Extract the (x, y) coordinate from the center of the cell holding the provided text.  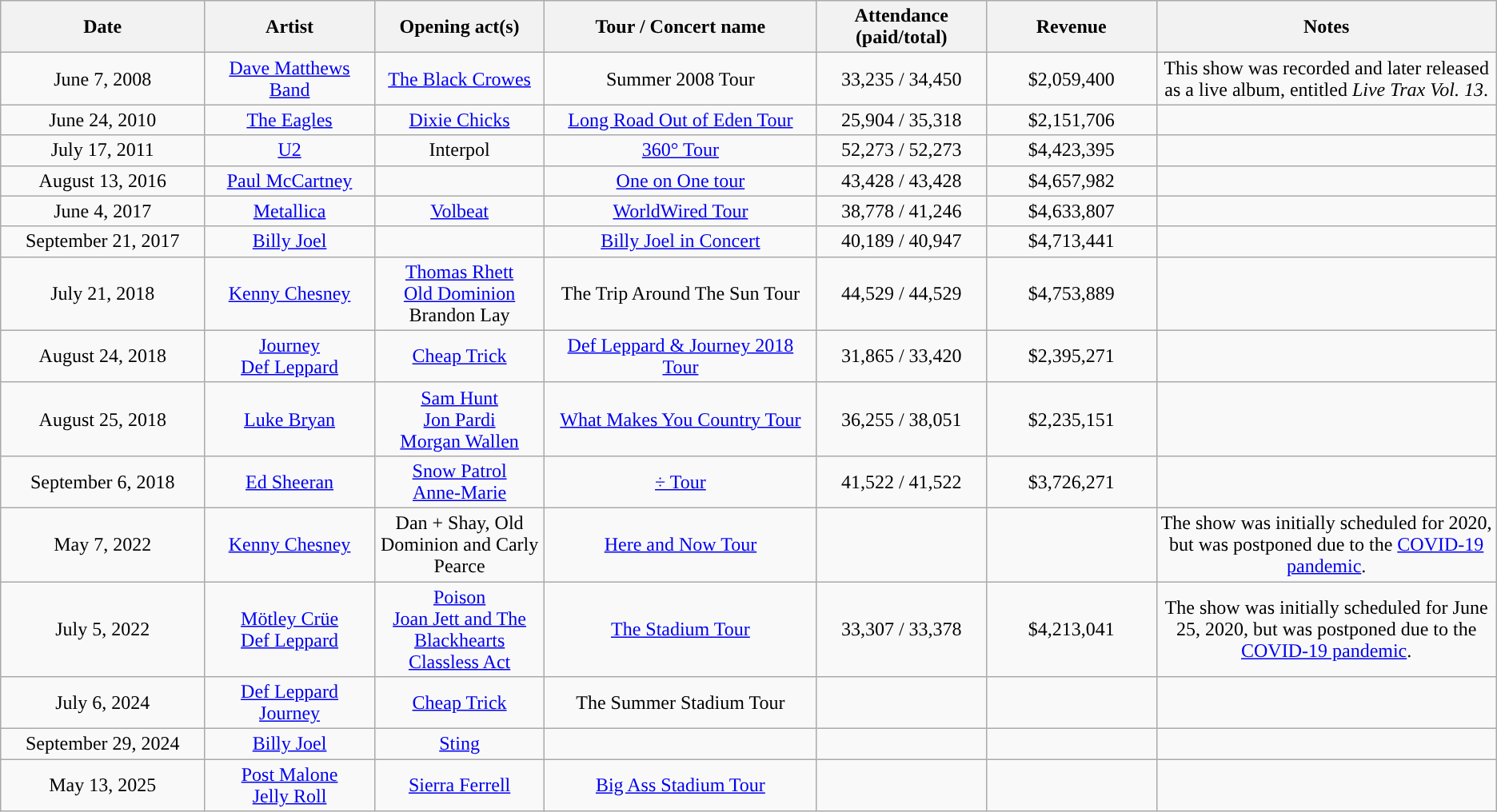
Paul McCartney (289, 181)
The Summer Stadium Tour (681, 703)
Dixie Chicks (459, 120)
Interpol (459, 150)
Thomas RhettOld DominionBrandon Lay (459, 293)
The show was initially scheduled for June 25, 2020, but was postponed due to the COVID-19 pandemic. (1326, 630)
44,529 / 44,529 (902, 293)
$4,213,041 (1072, 630)
Date (102, 27)
PoisonJoan Jett and The BlackheartsClassless Act (459, 630)
Ed Sheeran (289, 481)
June 24, 2010 (102, 120)
Luke Bryan (289, 419)
August 13, 2016 (102, 181)
June 7, 2008 (102, 78)
What Makes You Country Tour (681, 419)
The Trip Around The Sun Tour (681, 293)
Mötley Crüe Def Leppard (289, 630)
July 17, 2011 (102, 150)
$4,657,982 (1072, 181)
$2,059,400 (1072, 78)
$4,713,441 (1072, 241)
JourneyDef Leppard (289, 356)
÷ Tour (681, 481)
36,255 / 38,051 (902, 419)
The Eagles (289, 120)
September 6, 2018 (102, 481)
Sam HuntJon PardiMorgan Wallen (459, 419)
July 6, 2024 (102, 703)
Snow PatrolAnne-Marie (459, 481)
This show was recorded and later released as a live album, entitled Live Trax Vol. 13. (1326, 78)
Sting (459, 744)
The Stadium Tour (681, 630)
Big Ass Stadium Tour (681, 785)
May 13, 2025 (102, 785)
$3,726,271 (1072, 481)
Opening act(s) (459, 27)
40,189 / 40,947 (902, 241)
33,235 / 34,450 (902, 78)
Summer 2008 Tour (681, 78)
$4,423,395 (1072, 150)
31,865 / 33,420 (902, 356)
52,273 / 52,273 (902, 150)
Def LeppardJourney (289, 703)
43,428 / 43,428 (902, 181)
Here and Now Tour (681, 544)
The Black Crowes (459, 78)
May 7, 2022 (102, 544)
Notes (1326, 27)
$2,151,706 (1072, 120)
One on One tour (681, 181)
August 25, 2018 (102, 419)
Metallica (289, 211)
U2 (289, 150)
August 24, 2018 (102, 356)
41,522 / 41,522 (902, 481)
$2,235,151 (1072, 419)
Post MaloneJelly Roll (289, 785)
September 29, 2024 (102, 744)
July 21, 2018 (102, 293)
The show was initially scheduled for 2020, but was postponed due to the COVID-19 pandemic. (1326, 544)
Def Leppard & Journey 2018 Tour (681, 356)
July 5, 2022 (102, 630)
Dave Matthews Band (289, 78)
Attendance (paid/total) (902, 27)
Revenue (1072, 27)
WorldWired Tour (681, 211)
Artist (289, 27)
$4,753,889 (1072, 293)
38,778 / 41,246 (902, 211)
Dan + Shay, Old Dominion and Carly Pearce (459, 544)
360° Tour (681, 150)
Sierra Ferrell (459, 785)
25,904 / 35,318 (902, 120)
September 21, 2017 (102, 241)
June 4, 2017 (102, 211)
$4,633,807 (1072, 211)
Volbeat (459, 211)
Long Road Out of Eden Tour (681, 120)
Tour / Concert name (681, 27)
$2,395,271 (1072, 356)
33,307 / 33,378 (902, 630)
Billy Joel in Concert (681, 241)
